For the text-containing cell, return its midpoint in (X, Y) coordinate format. 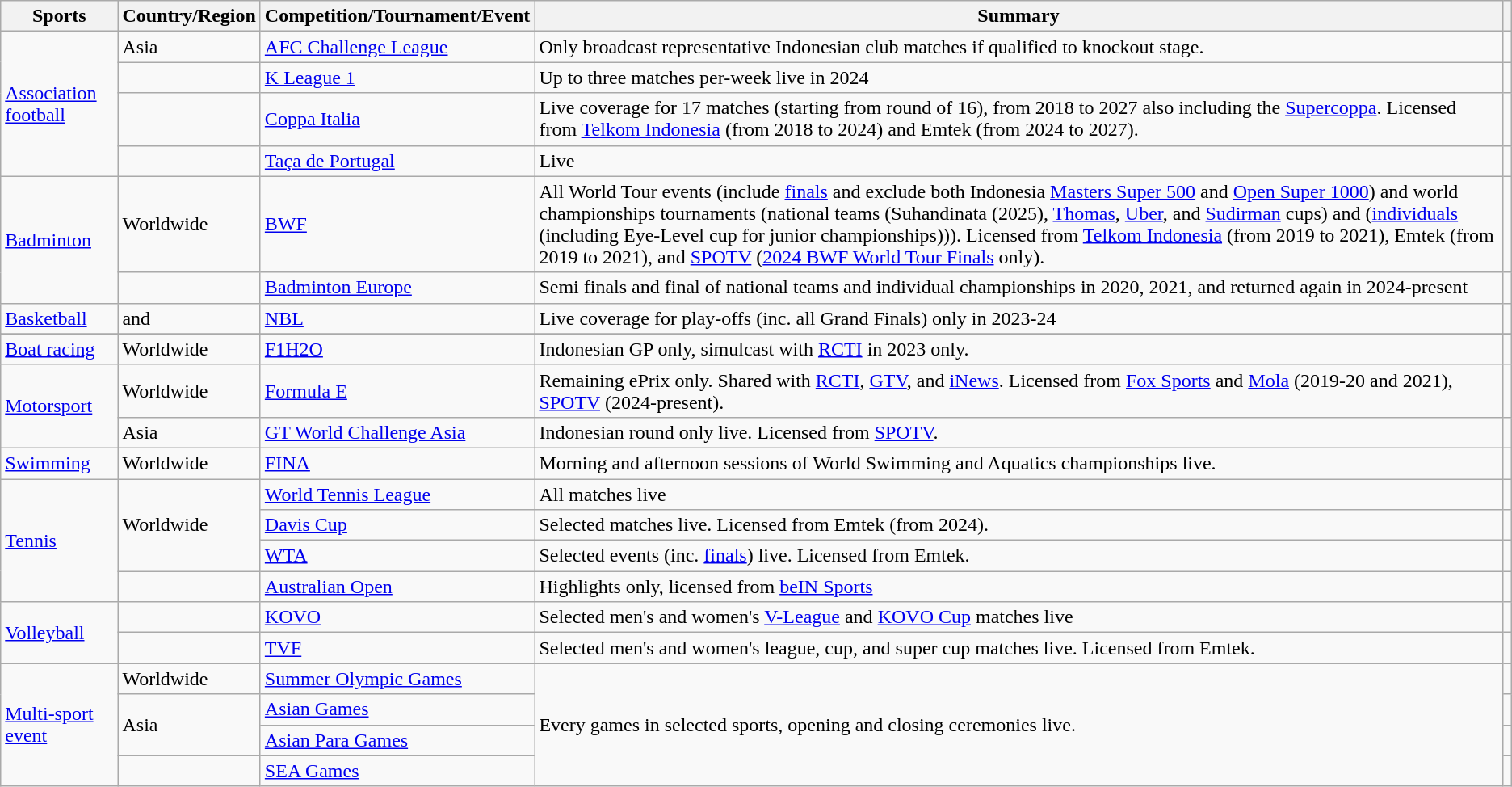
Association football (60, 103)
All matches live (1018, 494)
Motorsport (60, 406)
and (189, 318)
Selected men's and women's league, cup, and super cup matches live. Licensed from Emtek. (1018, 648)
Davis Cup (397, 525)
Badminton (60, 239)
Volleyball (60, 633)
FINA (397, 463)
Morning and afternoon sessions of World Swimming and Aquatics championships live. (1018, 463)
Up to three matches per-week live in 2024 (1018, 78)
Taça de Portugal (397, 161)
Semi finals and final of national teams and individual championships in 2020, 2021, and returned again in 2024-present (1018, 288)
Selected matches live. Licensed from Emtek (from 2024). (1018, 525)
Indonesian GP only, simulcast with RCTI in 2023 only. (1018, 349)
Boat racing (60, 349)
Summary (1018, 16)
Coppa Italia (397, 120)
NBL (397, 318)
Live coverage for play-offs (inc. all Grand Finals) only in 2023-24 (1018, 318)
Only broadcast representative Indonesian club matches if qualified to knockout stage. (1018, 47)
Badminton Europe (397, 288)
TVF (397, 648)
Selected events (inc. finals) live. Licensed from Emtek. (1018, 556)
GT World Challenge Asia (397, 432)
Remaining ePrix only. Shared with RCTI, GTV, and iNews. Licensed from Fox Sports and Mola (2019-20 and 2021), SPOTV (2024-present). (1018, 391)
Every games in selected sports, opening and closing ceremonies live. (1018, 725)
Competition/Tournament/Event (397, 16)
Asian Para Games (397, 740)
Basketball (60, 318)
AFC Challenge League (397, 47)
Formula E (397, 391)
Summer Olympic Games (397, 679)
Swimming (60, 463)
WTA (397, 556)
Selected men's and women's V-League and KOVO Cup matches live (1018, 617)
Asian Games (397, 709)
K League 1 (397, 78)
Live (1018, 161)
Australian Open (397, 587)
Sports (60, 16)
KOVO (397, 617)
BWF (397, 225)
F1H2O (397, 349)
SEA Games (397, 771)
Multi-sport event (60, 725)
World Tennis League (397, 494)
Tennis (60, 540)
Highlights only, licensed from beIN Sports (1018, 587)
Country/Region (189, 16)
Indonesian round only live. Licensed from SPOTV. (1018, 432)
